From the cell containing the given text, extract its center point as (X, Y) coordinate. 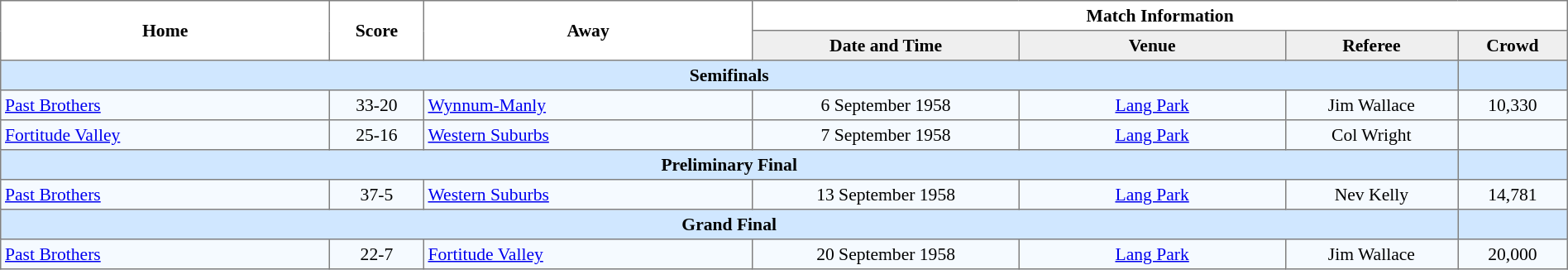
6 September 1958 (886, 105)
14,781 (1513, 195)
Wynnum-Manly (588, 105)
Crowd (1513, 46)
Col Wright (1371, 135)
20 September 1958 (886, 254)
7 September 1958 (886, 135)
Semifinals (729, 75)
Date and Time (886, 46)
10,330 (1513, 105)
Nev Kelly (1371, 195)
Referee (1371, 46)
37-5 (377, 195)
Grand Final (729, 224)
13 September 1958 (886, 195)
Preliminary Final (729, 165)
Away (588, 31)
Score (377, 31)
33-20 (377, 105)
Venue (1152, 46)
20,000 (1513, 254)
22-7 (377, 254)
Home (165, 31)
Match Information (1159, 16)
25-16 (377, 135)
